Detect which cell encompasses the target text, then output its (X, Y) center coordinate. 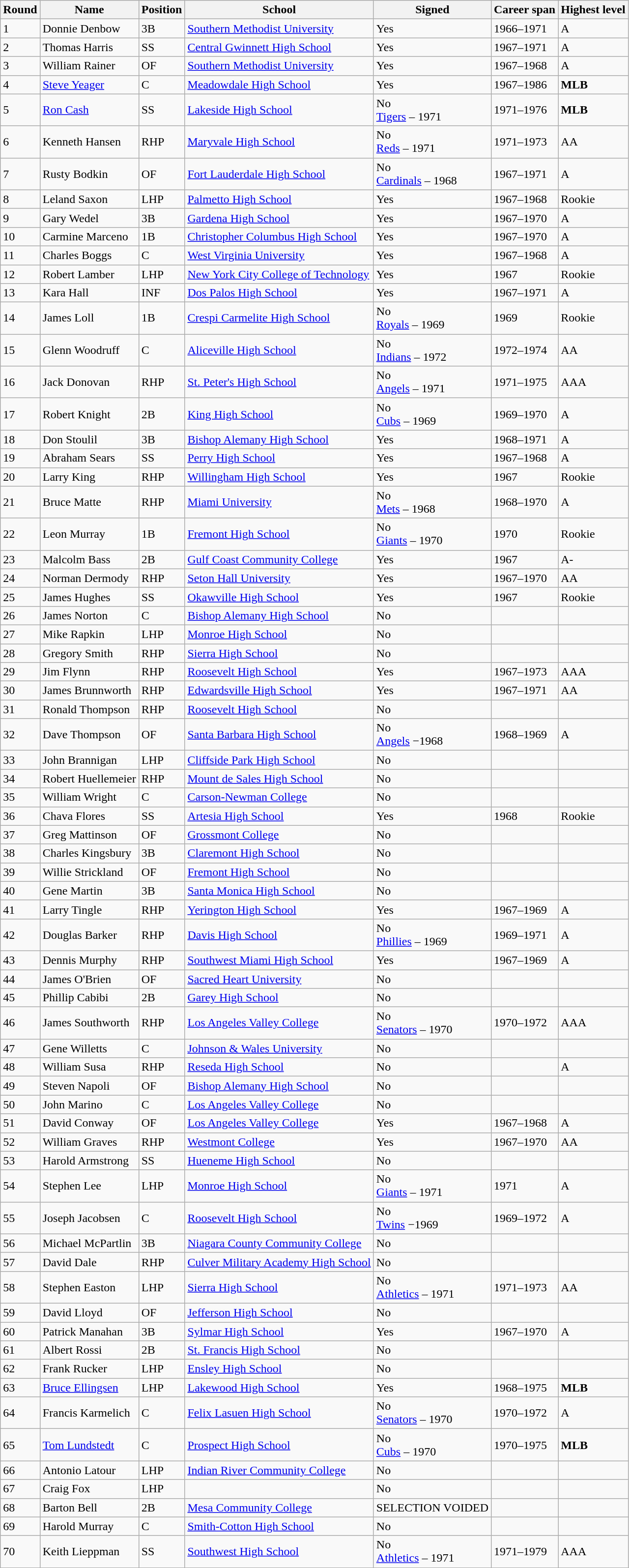
34 (20, 779)
NoCardinals – 1968 (432, 174)
Santa Monica High School (279, 891)
52 (20, 1142)
1969–1970 (525, 414)
Gary Wedel (89, 218)
NoGiants – 1970 (432, 534)
22 (20, 534)
William Wright (89, 797)
1968–1971 (525, 439)
28 (20, 653)
1970 (525, 534)
NoCubs – 1969 (432, 414)
10 (20, 236)
33 (20, 760)
Hueneme High School (279, 1161)
Gardena High School (279, 218)
48 (20, 1067)
Frank Rucker (89, 1369)
59 (20, 1312)
Aliceville High School (279, 350)
32 (20, 734)
Cliffside Park High School (279, 760)
8 (20, 199)
46 (20, 1023)
James Loll (89, 319)
1 (20, 29)
Highest level (593, 10)
55 (20, 1218)
Dave Thompson (89, 734)
4 (20, 85)
68 (20, 1508)
29 (20, 672)
Robert Knight (89, 414)
Westmont College (279, 1142)
Sacred Heart University (279, 979)
Gene Martin (89, 891)
Charles Boggs (89, 255)
1971 (525, 1186)
Ensley High School (279, 1369)
39 (20, 872)
Bruce Ellingsen (89, 1388)
63 (20, 1388)
Garey High School (279, 998)
Patrick Manahan (89, 1332)
1967–1986 (525, 85)
Smith-Cotton High School (279, 1526)
Willie Strickland (89, 872)
NoTigers – 1971 (432, 110)
Harold Armstrong (89, 1161)
A- (593, 559)
11 (20, 255)
Felix Lasuen High School (279, 1413)
1972–1974 (525, 350)
NoAngels −1968 (432, 734)
Perry High School (279, 458)
15 (20, 350)
1968–1969 (525, 734)
7 (20, 174)
Meadowdale High School (279, 85)
18 (20, 439)
1969–1971 (525, 935)
NoMets – 1968 (432, 502)
38 (20, 853)
Career span (525, 10)
Reseda High School (279, 1067)
26 (20, 615)
Francis Karmelich (89, 1413)
Malcolm Bass (89, 559)
NoCubs – 1970 (432, 1445)
43 (20, 960)
Jim Flynn (89, 672)
Indian River Community College (279, 1470)
24 (20, 578)
67 (20, 1489)
Maryvale High School (279, 142)
David Dale (89, 1262)
Artesia High School (279, 816)
Southwest Miami High School (279, 960)
69 (20, 1526)
West Virginia University (279, 255)
Ronald Thompson (89, 709)
Niagara County Community College (279, 1243)
Willingham High School (279, 477)
Michael McPartlin (89, 1243)
30 (20, 691)
53 (20, 1161)
Ron Cash (89, 110)
INF (162, 293)
No Twins −1969 (432, 1218)
Robert Huellemeier (89, 779)
Greg Mattinson (89, 835)
Edwardsville High School (279, 691)
Carson-Newman College (279, 797)
20 (20, 477)
2 (20, 47)
1969–1972 (525, 1218)
David Lloyd (89, 1312)
James Southworth (89, 1023)
James Hughes (89, 597)
66 (20, 1470)
9 (20, 218)
Stephen Easton (89, 1287)
Glenn Woodruff (89, 350)
17 (20, 414)
Robert Lamber (89, 274)
NoPhillies – 1969 (432, 935)
25 (20, 597)
12 (20, 274)
Palmetto High School (279, 199)
64 (20, 1413)
Craig Fox (89, 1489)
45 (20, 998)
3 (20, 66)
Miami University (279, 502)
Okawville High School (279, 597)
Johnson & Wales University (279, 1048)
Carmine Marceno (89, 236)
Lakewood High School (279, 1388)
31 (20, 709)
13 (20, 293)
Kenneth Hansen (89, 142)
James Norton (89, 615)
Joseph Jacobsen (89, 1218)
Don Stoulil (89, 439)
51 (20, 1123)
27 (20, 634)
SELECTION VOIDED (432, 1508)
60 (20, 1332)
Steven Napoli (89, 1086)
Claremont High School (279, 853)
Harold Murray (89, 1526)
David Conway (89, 1123)
John Brannigan (89, 760)
49 (20, 1086)
Signed (432, 10)
19 (20, 458)
Donnie Denbow (89, 29)
William Susa (89, 1067)
35 (20, 797)
1971–1975 (525, 382)
Jefferson High School (279, 1312)
Tom Lundstedt (89, 1445)
56 (20, 1243)
Mesa Community College (279, 1508)
Jack Donovan (89, 382)
Charles Kingsbury (89, 853)
47 (20, 1048)
37 (20, 835)
Douglas Barker (89, 935)
Albert Rossi (89, 1350)
No Angels – 1971 (432, 382)
Name (89, 10)
James Brunnworth (89, 691)
Larry King (89, 477)
Kara Hall (89, 293)
5 (20, 110)
Davis High School (279, 935)
School (279, 10)
1971–1976 (525, 110)
Crespi Carmelite High School (279, 319)
Round (20, 10)
NoReds – 1971 (432, 142)
44 (20, 979)
NoGiants – 1971 (432, 1186)
James O'Brien (89, 979)
Phillip Cabibi (89, 998)
Antonio Latour (89, 1470)
Stephen Lee (89, 1186)
Gulf Coast Community College (279, 559)
Thomas Harris (89, 47)
36 (20, 816)
Barton Bell (89, 1508)
Yerington High School (279, 909)
William Rainer (89, 66)
Keith Lieppman (89, 1551)
65 (20, 1445)
Prospect High School (279, 1445)
Seton Hall University (279, 578)
42 (20, 935)
61 (20, 1350)
St. Francis High School (279, 1350)
Larry Tingle (89, 909)
Culver Military Academy High School (279, 1262)
58 (20, 1287)
21 (20, 502)
70 (20, 1551)
1967–1973 (525, 672)
Leon Murray (89, 534)
Rusty Bodkin (89, 174)
54 (20, 1186)
1969 (525, 319)
23 (20, 559)
Steve Yeager (89, 85)
Sylmar High School (279, 1332)
14 (20, 319)
King High School (279, 414)
40 (20, 891)
1968–1975 (525, 1388)
NoRoyals – 1969 (432, 319)
New York City College of Technology (279, 274)
NoIndians – 1972 (432, 350)
41 (20, 909)
William Graves (89, 1142)
Christopher Columbus High School (279, 236)
6 (20, 142)
1968 (525, 816)
1968–1970 (525, 502)
John Marino (89, 1104)
Central Gwinnett High School (279, 47)
Norman Dermody (89, 578)
1971–1979 (525, 1551)
Fort Lauderdale High School (279, 174)
Position (162, 10)
62 (20, 1369)
St. Peter's High School (279, 382)
Mike Rapkin (89, 634)
16 (20, 382)
Chava Flores (89, 816)
Leland Saxon (89, 199)
Grossmont College (279, 835)
Dos Palos High School (279, 293)
Gregory Smith (89, 653)
57 (20, 1262)
Santa Barbara High School (279, 734)
Bruce Matte (89, 502)
Lakeside High School (279, 110)
1970–1975 (525, 1445)
Gene Willetts (89, 1048)
Abraham Sears (89, 458)
Southwest High School (279, 1551)
1966–1971 (525, 29)
50 (20, 1104)
Mount de Sales High School (279, 779)
Dennis Murphy (89, 960)
